Identify which cell holds the provided text, then report its (x, y) central coordinate. 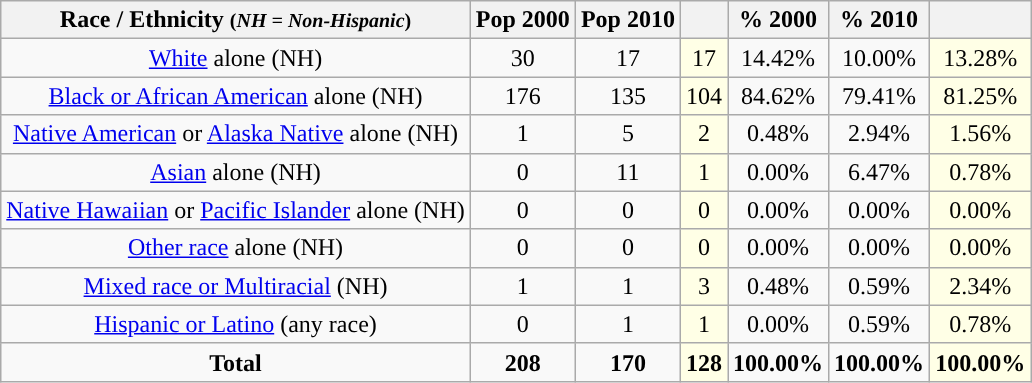
5 (628, 134)
% 2010 (880, 20)
Total (236, 362)
104 (704, 96)
Native American or Alaska Native alone (NH) (236, 134)
3 (704, 286)
Race / Ethnicity (NH = Non-Hispanic) (236, 20)
Asian alone (NH) (236, 172)
2.94% (880, 134)
Mixed race or Multiracial (NH) (236, 286)
170 (628, 362)
208 (522, 362)
Native Hawaiian or Pacific Islander alone (NH) (236, 210)
176 (522, 96)
14.42% (778, 58)
Other race alone (NH) (236, 248)
Pop 2000 (522, 20)
6.47% (880, 172)
2.34% (980, 286)
Hispanic or Latino (any race) (236, 324)
% 2000 (778, 20)
79.41% (880, 96)
13.28% (980, 58)
128 (704, 362)
135 (628, 96)
10.00% (880, 58)
84.62% (778, 96)
White alone (NH) (236, 58)
2 (704, 134)
Pop 2010 (628, 20)
30 (522, 58)
81.25% (980, 96)
11 (628, 172)
1.56% (980, 134)
Black or African American alone (NH) (236, 96)
